Identify which cell holds the provided text, then report its (X, Y) central coordinate. 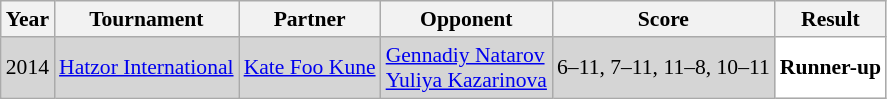
Result (830, 19)
Year (28, 19)
Partner (310, 19)
Score (664, 19)
Kate Foo Kune (310, 68)
Gennadiy Natarov Yuliya Kazarinova (466, 68)
Runner-up (830, 68)
Tournament (146, 19)
2014 (28, 68)
Opponent (466, 19)
Hatzor International (146, 68)
6–11, 7–11, 11–8, 10–11 (664, 68)
